Pinpoint the cell where the given text exists, returning its (x, y) midpoint coordinate. 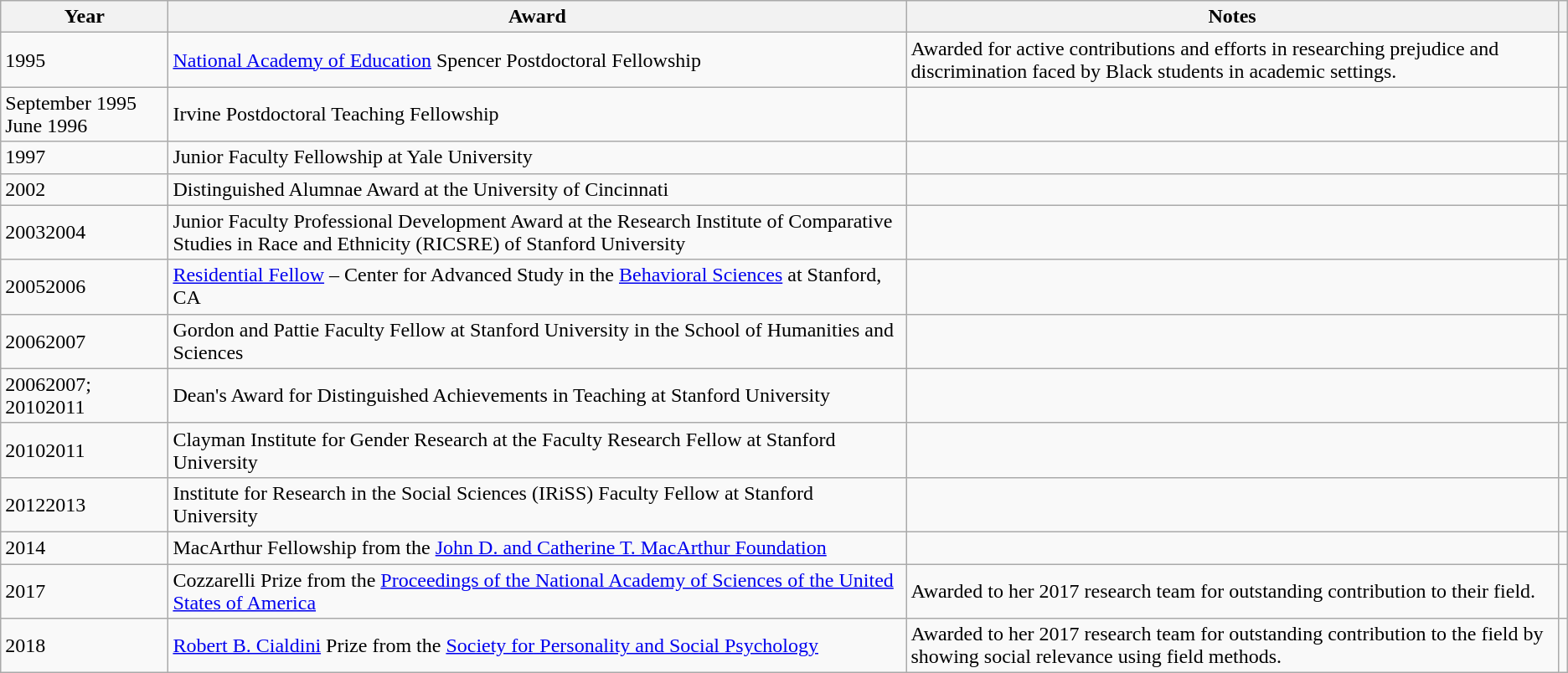
Junior Faculty Professional Development Award at the Research Institute of Comparative Studies in Race and Ethnicity (RICSRE) of Stanford University (538, 233)
20122013 (85, 504)
20102011 (85, 450)
Irvine Postdoctoral Teaching Fellowship (538, 114)
Year (85, 17)
Residential Fellow – Center for Advanced Study in the Behavioral Sciences at Stanford, CA (538, 286)
Awarded for active contributions and efforts in researching prejudice and discrimination faced by Black students in academic settings. (1232, 60)
Robert B. Cialdini Prize from the Society for Personality and Social Psychology (538, 646)
Dean's Award for Distinguished Achievements in Teaching at Stanford University (538, 395)
20062007;20102011 (85, 395)
Gordon and Pattie Faculty Fellow at Stanford University in the School of Humanities and Sciences (538, 342)
2002 (85, 189)
Junior Faculty Fellowship at Yale University (538, 157)
September 1995 June 1996 (85, 114)
20032004 (85, 233)
20062007 (85, 342)
Cozzarelli Prize from the Proceedings of the National Academy of Sciences of the United States of America (538, 591)
2018 (85, 646)
Awarded to her 2017 research team for outstanding contribution to their field. (1232, 591)
20052006 (85, 286)
2014 (85, 547)
National Academy of Education Spencer Postdoctoral Fellowship (538, 60)
MacArthur Fellowship from the John D. and Catherine T. MacArthur Foundation (538, 547)
2017 (85, 591)
Distinguished Alumnae Award at the University of Cincinnati (538, 189)
1995 (85, 60)
Award (538, 17)
Notes (1232, 17)
Clayman Institute for Gender Research at the Faculty Research Fellow at Stanford University (538, 450)
Institute for Research in the Social Sciences (IRiSS) Faculty Fellow at Stanford University (538, 504)
1997 (85, 157)
Awarded to her 2017 research team for outstanding contribution to the field by showing social relevance using field methods. (1232, 646)
